Pinpoint the cell where the given text exists, returning its (X, Y) midpoint coordinate. 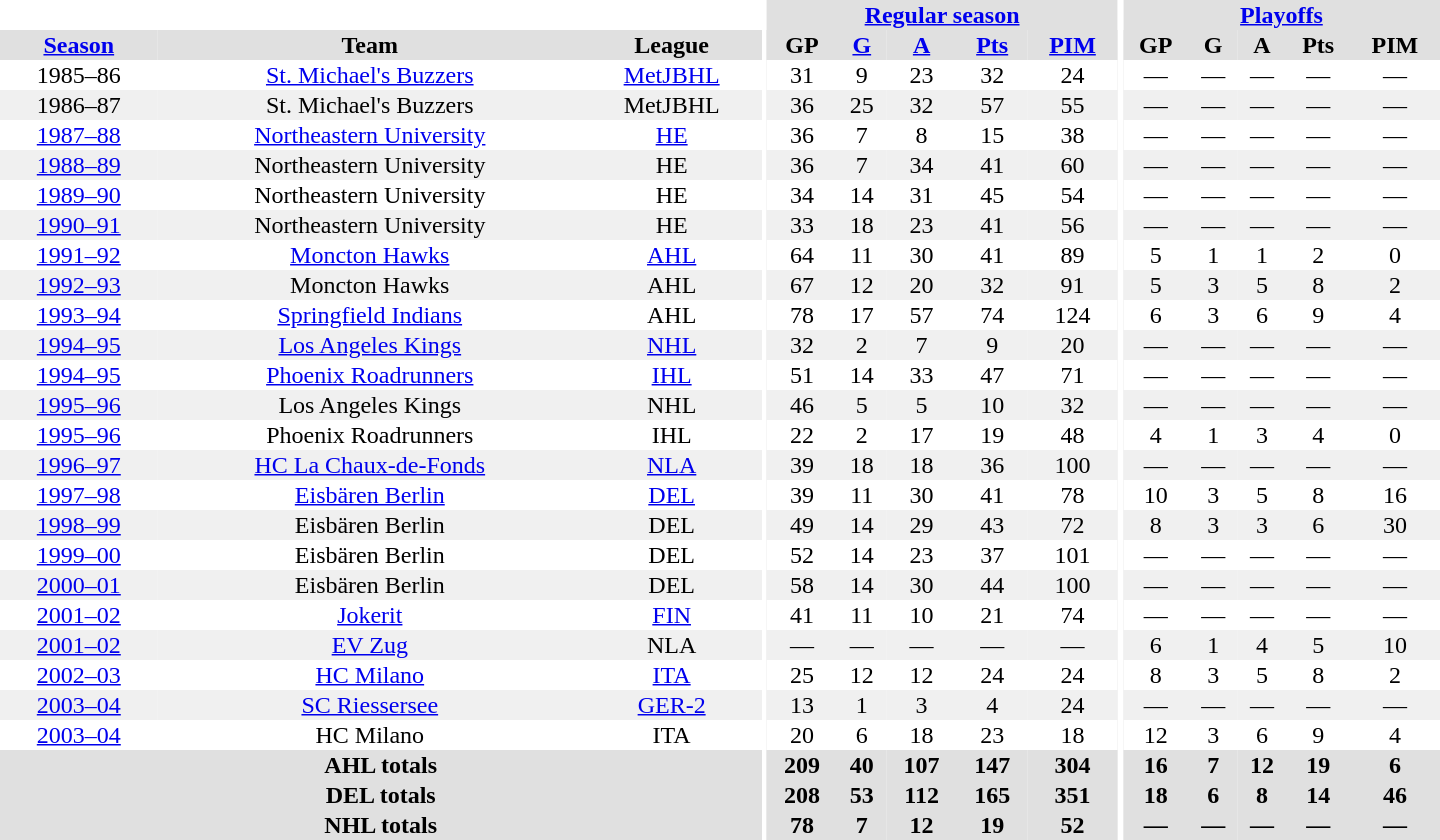
45 (992, 195)
13 (802, 705)
89 (1073, 255)
1991–92 (79, 255)
1985–86 (79, 75)
Regular season (942, 15)
League (672, 45)
49 (802, 525)
51 (802, 375)
1993–94 (79, 315)
GER-2 (672, 705)
2002–03 (79, 675)
208 (802, 795)
DEL totals (380, 795)
44 (992, 585)
NHL totals (380, 825)
124 (1073, 315)
112 (922, 795)
AHL totals (380, 765)
64 (802, 255)
209 (802, 765)
107 (922, 765)
1999–00 (79, 555)
EV Zug (370, 645)
HC La Chaux-de-Fonds (370, 465)
Team (370, 45)
147 (992, 765)
71 (1073, 375)
58 (802, 585)
38 (1073, 135)
Springfield Indians (370, 315)
22 (802, 435)
67 (802, 285)
56 (1073, 225)
1986–87 (79, 105)
60 (1073, 165)
21 (992, 615)
1990–91 (79, 225)
FIN (672, 615)
SC Riessersee (370, 705)
165 (992, 795)
1988–89 (79, 165)
37 (992, 555)
1992–93 (79, 285)
72 (1073, 525)
1998–99 (79, 525)
47 (992, 375)
1997–98 (79, 495)
1996–97 (79, 465)
29 (922, 525)
15 (992, 135)
101 (1073, 555)
1987–88 (79, 135)
55 (1073, 105)
304 (1073, 765)
Playoffs (1282, 15)
48 (1073, 435)
Season (79, 45)
40 (862, 765)
Jokerit (370, 615)
351 (1073, 795)
43 (992, 525)
54 (1073, 195)
53 (862, 795)
91 (1073, 285)
2000–01 (79, 585)
1989–90 (79, 195)
